For the text-containing cell, return its midpoint in [X, Y] coordinate format. 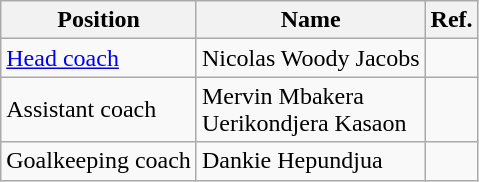
Name [310, 20]
Ref. [452, 20]
Position [99, 20]
Nicolas Woody Jacobs [310, 58]
Head coach [99, 58]
Dankie Hepundjua [310, 161]
Mervin Mbakera Uerikondjera Kasaon [310, 110]
Assistant coach [99, 110]
Goalkeeping coach [99, 161]
